Pinpoint the cell where the given text exists, returning its [X, Y] midpoint coordinate. 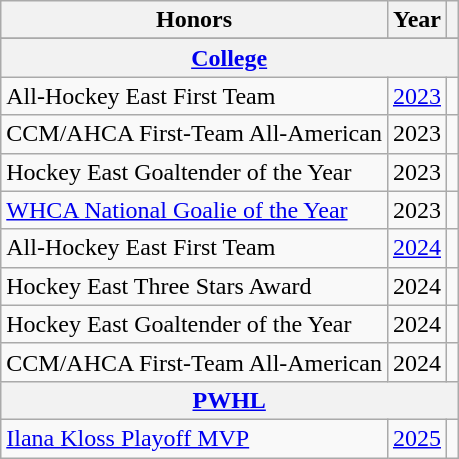
Year [416, 20]
Honors [194, 20]
2025 [416, 438]
Ilana Kloss Playoff MVP [194, 438]
Hockey East Three Stars Award [194, 286]
WHCA National Goalie of the Year [194, 210]
College [230, 58]
PWHL [230, 400]
